Return [x, y] of the center of cell containing provided text 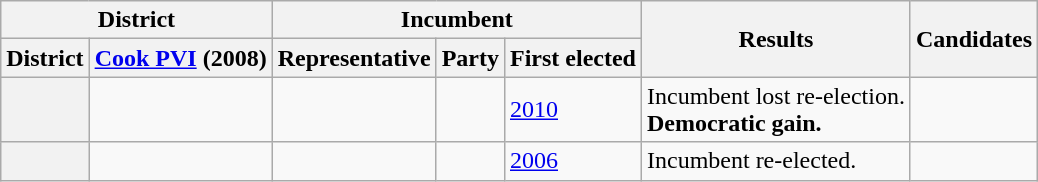
First elected [572, 58]
Incumbent re-elected. [776, 161]
2010 [572, 110]
Incumbent [456, 20]
Incumbent lost re-election.Democratic gain. [776, 110]
Cook PVI (2008) [180, 58]
2006 [572, 161]
Results [776, 39]
Party [470, 58]
Candidates [974, 39]
Representative [354, 58]
